Detect which cell encompasses the target text, then output its [x, y] center coordinate. 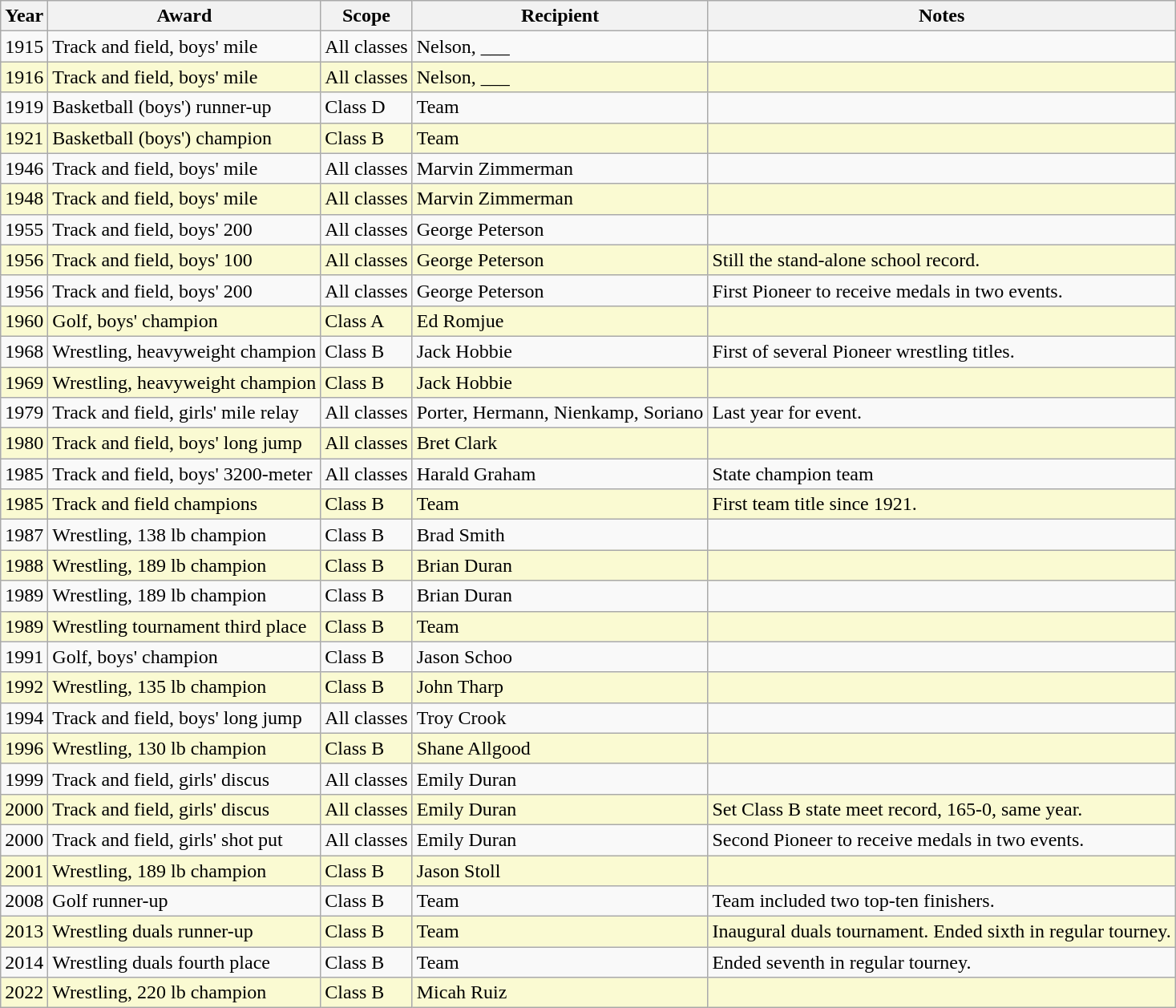
2014 [24, 962]
Micah Ruiz [560, 993]
Still the stand-alone school record. [941, 260]
Jason Stoll [560, 870]
Year [24, 16]
Second Pioneer to receive medals in two events. [941, 840]
Bret Clark [560, 443]
Inaugural duals tournament. Ended sixth in regular tourney. [941, 932]
Notes [941, 16]
Wrestling duals runner-up [184, 932]
1916 [24, 77]
Wrestling, 135 lb champion [184, 687]
Porter, Hermann, Nienkamp, Soriano [560, 413]
Track and field, girls' shot put [184, 840]
1987 [24, 535]
1960 [24, 321]
Wrestling, 130 lb champion [184, 748]
Track and field champions [184, 504]
Wrestling tournament third place [184, 626]
Class A [366, 321]
Track and field, boys' 3200-meter [184, 474]
1991 [24, 657]
Team included two top-ten finishers. [941, 901]
Track and field, boys' 100 [184, 260]
1994 [24, 718]
1992 [24, 687]
1946 [24, 168]
Track and field, girls' mile relay [184, 413]
Ended seventh in regular tourney. [941, 962]
1919 [24, 107]
Recipient [560, 16]
Wrestling duals fourth place [184, 962]
First of several Pioneer wrestling titles. [941, 351]
1988 [24, 565]
1980 [24, 443]
Harald Graham [560, 474]
Wrestling, 138 lb champion [184, 535]
Shane Allgood [560, 748]
Golf runner-up [184, 901]
State champion team [941, 474]
2001 [24, 870]
1999 [24, 779]
1968 [24, 351]
1915 [24, 47]
Wrestling, 220 lb champion [184, 993]
Class D [366, 107]
2013 [24, 932]
First Pioneer to receive medals in two events. [941, 290]
Last year for event. [941, 413]
1979 [24, 413]
Scope [366, 16]
First team title since 1921. [941, 504]
Basketball (boys') runner-up [184, 107]
Ed Romjue [560, 321]
Brad Smith [560, 535]
Award [184, 16]
1969 [24, 383]
1921 [24, 138]
John Tharp [560, 687]
Jason Schoo [560, 657]
1996 [24, 748]
1955 [24, 229]
2008 [24, 901]
2022 [24, 993]
Set Class B state meet record, 165-0, same year. [941, 809]
1948 [24, 199]
Basketball (boys') champion [184, 138]
Troy Crook [560, 718]
